Identify which cell holds the provided text, then report its [x, y] central coordinate. 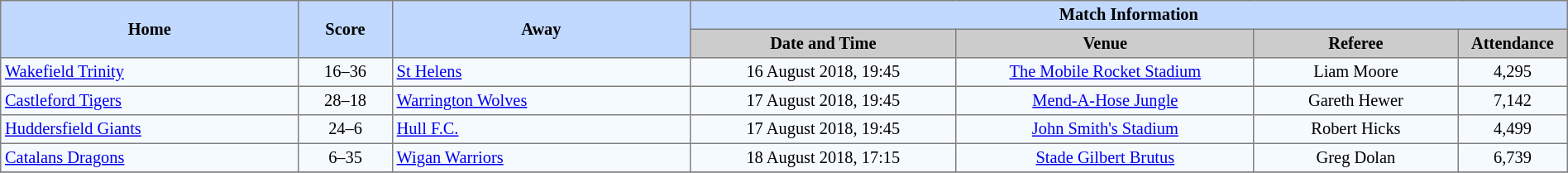
4,295 [1513, 72]
Castleford Tigers [150, 100]
4,499 [1513, 129]
Stade Gilbert Brutus [1105, 157]
Huddersfield Giants [150, 129]
Mend-A-Hose Jungle [1105, 100]
16 August 2018, 19:45 [823, 72]
7,142 [1513, 100]
John Smith's Stadium [1105, 129]
Robert Hicks [1355, 129]
Venue [1105, 43]
Attendance [1513, 43]
Match Information [1128, 15]
Home [150, 30]
Date and Time [823, 43]
Greg Dolan [1355, 157]
18 August 2018, 17:15 [823, 157]
Catalans Dragons [150, 157]
Score [346, 30]
Referee [1355, 43]
Wakefield Trinity [150, 72]
Warrington Wolves [541, 100]
Away [541, 30]
Hull F.C. [541, 129]
16–36 [346, 72]
6,739 [1513, 157]
St Helens [541, 72]
Liam Moore [1355, 72]
The Mobile Rocket Stadium [1105, 72]
Wigan Warriors [541, 157]
28–18 [346, 100]
24–6 [346, 129]
6–35 [346, 157]
Gareth Hewer [1355, 100]
